For the text-containing cell, return its midpoint in [x, y] coordinate format. 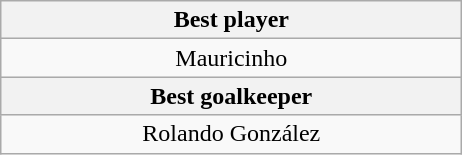
Best player [232, 20]
Best goalkeeper [232, 96]
Mauricinho [232, 58]
Rolando González [232, 134]
